From the cell containing the given text, extract its center point as (X, Y) coordinate. 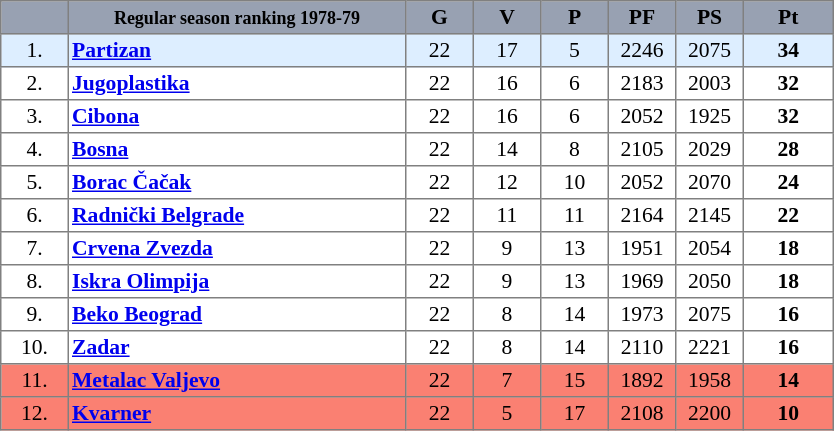
Borac Čačak (237, 182)
28 (788, 150)
3. (35, 116)
2029 (710, 150)
Pt (788, 18)
2145 (710, 216)
2164 (642, 216)
G (440, 18)
34 (788, 50)
7 (507, 380)
Zadar (237, 348)
8. (35, 282)
1. (35, 50)
Bosna (237, 150)
Partizan (237, 50)
Cibona (237, 116)
1925 (710, 116)
1973 (642, 314)
9. (35, 314)
2054 (710, 248)
1892 (642, 380)
2246 (642, 50)
2105 (642, 150)
Radnički Belgrade (237, 216)
1951 (642, 248)
12. (35, 414)
2003 (710, 84)
PF (642, 18)
1969 (642, 282)
2183 (642, 84)
2070 (710, 182)
Beko Beograd (237, 314)
2200 (710, 414)
11. (35, 380)
2221 (710, 348)
2050 (710, 282)
Kvarner (237, 414)
7. (35, 248)
2108 (642, 414)
Regular season ranking 1978-79 (237, 18)
5. (35, 182)
1958 (710, 380)
Crvena Zvezda (237, 248)
V (507, 18)
12 (507, 182)
15 (575, 380)
P (575, 18)
PS (710, 18)
6. (35, 216)
2. (35, 84)
10. (35, 348)
Metalac Valjevo (237, 380)
Iskra Olimpija (237, 282)
Jugoplastika (237, 84)
24 (788, 182)
4. (35, 150)
2110 (642, 348)
